Return the [x, y] coordinate for the center point of the cell that contains the specified text.  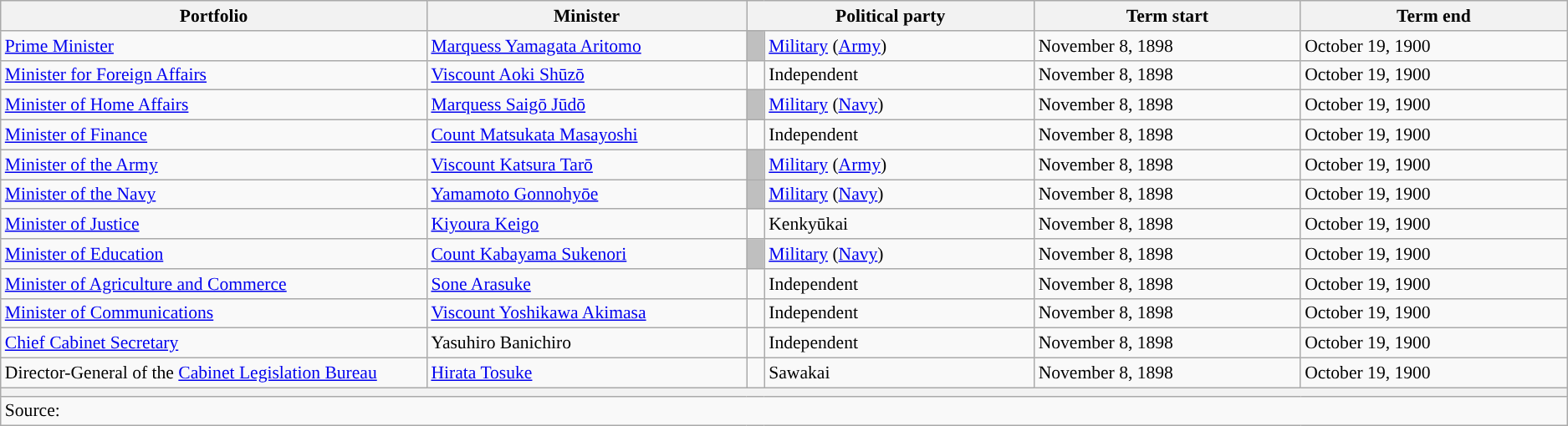
Yasuhiro Banichiro [586, 343]
Kenkyūkai [899, 225]
Minister of Finance [214, 135]
Minister for Foreign Affairs [214, 75]
Sawakai [899, 373]
Term end [1433, 16]
Yamamoto Gonnohyōe [586, 195]
Minister of the Navy [214, 195]
Kiyoura Keigo [586, 225]
Director-General of the Cabinet Legislation Bureau [214, 373]
Count Matsukata Masayoshi [586, 135]
Source: [784, 411]
Hirata Tosuke [586, 373]
Minister of Education [214, 254]
Count Kabayama Sukenori [586, 254]
Political party [891, 16]
Chief Cabinet Secretary [214, 343]
Minister [586, 16]
Minister of Agriculture and Commerce [214, 284]
Sone Arasuke [586, 284]
Prime Minister [214, 46]
Viscount Aoki Shūzō [586, 75]
Minister of Communications [214, 313]
Viscount Katsura Tarō [586, 165]
Marquess Saigō Jūdō [586, 105]
Term start [1167, 16]
Portfolio [214, 16]
Minister of Justice [214, 225]
Minister of the Army [214, 165]
Viscount Yoshikawa Akimasa [586, 313]
Minister of Home Affairs [214, 105]
Marquess Yamagata Aritomo [586, 46]
